Determine the (x, y) coordinate at the center of the cell enclosing the given text.  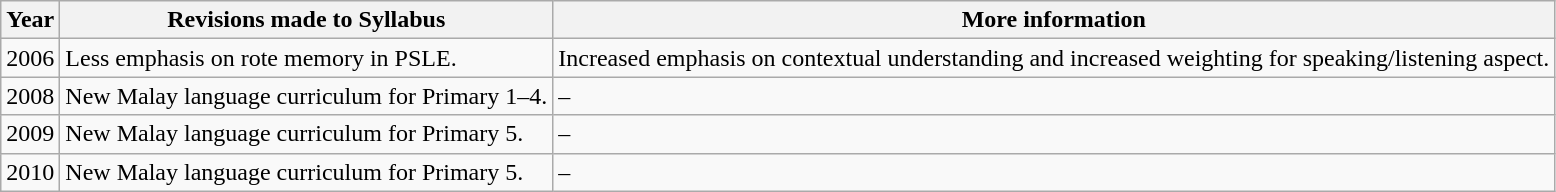
Less emphasis on rote memory in PSLE. (306, 58)
Increased emphasis on contextual understanding and increased weighting for speaking/listening aspect. (1054, 58)
More information (1054, 20)
2010 (30, 172)
Revisions made to Syllabus (306, 20)
Year (30, 20)
2009 (30, 134)
2008 (30, 96)
New Malay language curriculum for Primary 1–4. (306, 96)
2006 (30, 58)
